For the text-containing cell, return its midpoint in [X, Y] coordinate format. 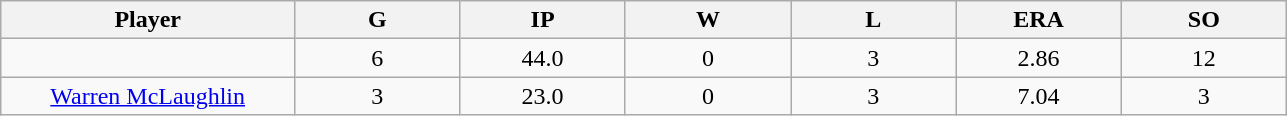
44.0 [542, 58]
SO [1204, 20]
W [708, 20]
L [874, 20]
Player [148, 20]
7.04 [1038, 96]
6 [378, 58]
G [378, 20]
ERA [1038, 20]
2.86 [1038, 58]
IP [542, 20]
12 [1204, 58]
23.0 [542, 96]
Warren McLaughlin [148, 96]
